Determine the (X, Y) coordinate at the center of the cell enclosing the given text.  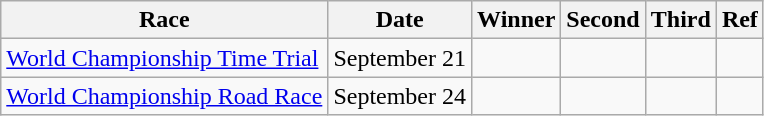
Race (164, 20)
September 24 (400, 96)
September 21 (400, 58)
Date (400, 20)
Third (680, 20)
World Championship Road Race (164, 96)
Winner (516, 20)
World Championship Time Trial (164, 58)
Ref (740, 20)
Second (603, 20)
